Provide the [x, y] coordinate of the cell's center where the given text is located.  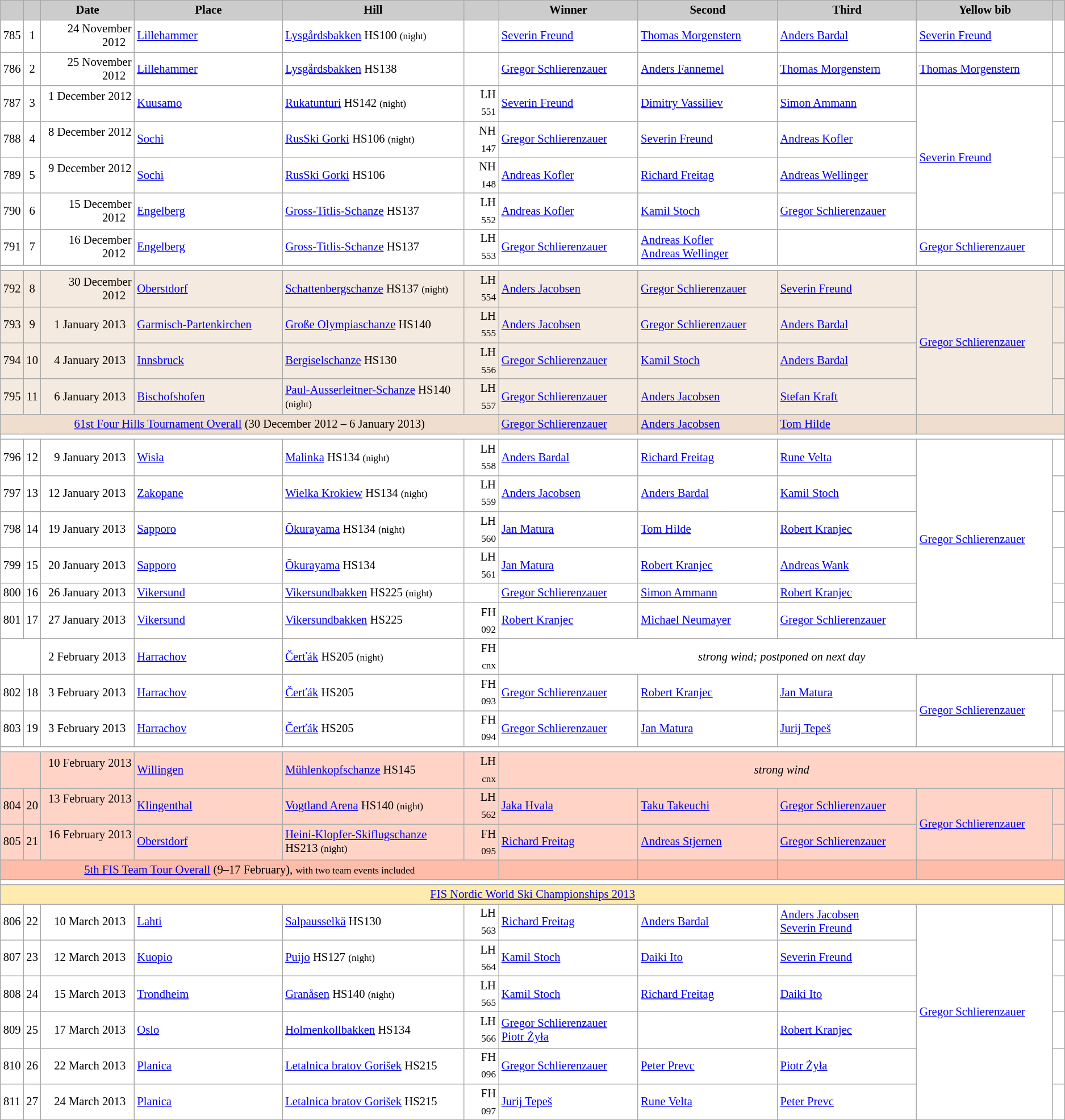
Andreas Stjernen [708, 842]
30 December 2012 [87, 289]
Willingen [208, 770]
LH 554 [481, 289]
10 February 2013 [87, 770]
803 [12, 728]
Dimitry Vassiliev [708, 103]
17 [32, 620]
Heini-Klopfer-Skiflugschanze HS213 (night) [373, 842]
strong wind [782, 770]
Mühlenkopfschanze HS145 [373, 770]
LH 555 [481, 325]
9 December 2012 [87, 175]
801 [12, 620]
12 January 2013 [87, 493]
27 [32, 1102]
Andreas Kofler Andreas Wellinger [708, 246]
Puijo HS127 (night) [373, 958]
Bergiselschanze HS130 [373, 360]
788 [12, 139]
6 [32, 211]
LH 559 [481, 493]
21 [32, 842]
Holmenkollbakken HS134 [373, 1029]
LH 552 [481, 211]
809 [12, 1029]
10 March 2013 [87, 921]
Second [708, 10]
LH 563 [481, 921]
Salpausselkä HS130 [373, 921]
4 January 2013 [87, 360]
20 [32, 805]
15 March 2013 [87, 994]
LH 560 [481, 529]
Stefan Kraft [847, 396]
61st Four Hills Tournament Overall (30 December 2012 – 6 January 2013) [250, 424]
FH 094 [481, 728]
16 February 2013 [87, 842]
12 [32, 457]
1 January 2013 [87, 325]
Lysgårdsbakken HS100 (night) [373, 36]
16 December 2012 [87, 246]
790 [12, 211]
2 February 2013 [87, 657]
FH 097 [481, 1102]
NH 147 [481, 139]
FH 095 [481, 842]
808 [12, 994]
Gregor Schlierenzauer Piotr Żyła [568, 1029]
26 [32, 1065]
Hill [373, 10]
15 December 2012 [87, 211]
12 March 2013 [87, 958]
1 December 2012 [87, 103]
26 January 2013 [87, 593]
24 November 2012 [87, 36]
FIS Nordic World Ski Championships 2013 [533, 895]
Oslo [208, 1029]
22 March 2013 [87, 1065]
806 [12, 921]
RusSki Gorki HS106 (night) [373, 139]
13 [32, 493]
22 [32, 921]
802 [12, 692]
17 March 2013 [87, 1029]
796 [12, 457]
Anders Jacobsen Severin Freund [847, 921]
Kuusamo [208, 103]
Trondheim [208, 994]
19 January 2013 [87, 529]
25 [32, 1029]
794 [12, 360]
LH 556 [481, 360]
811 [12, 1102]
Third [847, 10]
4 [32, 139]
Bischofshofen [208, 396]
798 [12, 529]
Andreas Wellinger [847, 175]
Andreas Wank [847, 566]
LH 565 [481, 994]
FH 093 [481, 692]
807 [12, 958]
793 [12, 325]
Klingenthal [208, 805]
Zakopane [208, 493]
Vogtland Arena HS140 (night) [373, 805]
16 [32, 593]
5 [32, 175]
11 [32, 396]
Lysgårdsbakken HS138 [373, 69]
20 January 2013 [87, 566]
Anders Fannemel [708, 69]
Granåsen HS140 (night) [373, 994]
LH 557 [481, 396]
Ōkurayama HS134 [373, 566]
Yellow bib [985, 10]
Wielka Krokiew HS134 (night) [373, 493]
13 February 2013 [87, 805]
791 [12, 246]
Große Olympiaschanze HS140 [373, 325]
9 January 2013 [87, 457]
Wisła [208, 457]
7 [32, 246]
LH cnx [481, 770]
23 [32, 958]
LH 551 [481, 103]
8 [32, 289]
15 [32, 566]
6 January 2013 [87, 396]
9 [32, 325]
Innsbruck [208, 360]
3 [32, 103]
8 December 2012 [87, 139]
FH 096 [481, 1065]
Kuopio [208, 958]
14 [32, 529]
Garmisch-Partenkirchen [208, 325]
Rukatunturi HS142 (night) [373, 103]
Winner [568, 10]
FH cnx [481, 657]
24 [32, 994]
Vikersundbakken HS225 (night) [373, 593]
800 [12, 593]
799 [12, 566]
795 [12, 396]
789 [12, 175]
strong wind; postponed on next day [782, 657]
27 January 2013 [87, 620]
Place [208, 10]
1 [32, 36]
Taku Takeuchi [708, 805]
LH 562 [481, 805]
Piotr Żyła [847, 1065]
Lahti [208, 921]
LH 564 [481, 958]
Malinka HS134 (night) [373, 457]
Čerťák HS205 (night) [373, 657]
LH 553 [481, 246]
5th FIS Team Tour Overall (9–17 February), with two team events included [250, 870]
FH 092 [481, 620]
18 [32, 692]
797 [12, 493]
LH 566 [481, 1029]
Schattenbergschanze HS137 (night) [373, 289]
810 [12, 1065]
Jaka Hvala [568, 805]
NH 148 [481, 175]
19 [32, 728]
792 [12, 289]
25 November 2012 [87, 69]
786 [12, 69]
804 [12, 805]
LH 561 [481, 566]
LH 558 [481, 457]
10 [32, 360]
805 [12, 842]
787 [12, 103]
Ōkurayama HS134 (night) [373, 529]
Vikersundbakken HS225 [373, 620]
Paul-Ausserleitner-Schanze HS140 (night) [373, 396]
785 [12, 36]
Michael Neumayer [708, 620]
2 [32, 69]
24 March 2013 [87, 1102]
RusSki Gorki HS106 [373, 175]
Date [87, 10]
